For the text-containing cell, return its midpoint in [X, Y] coordinate format. 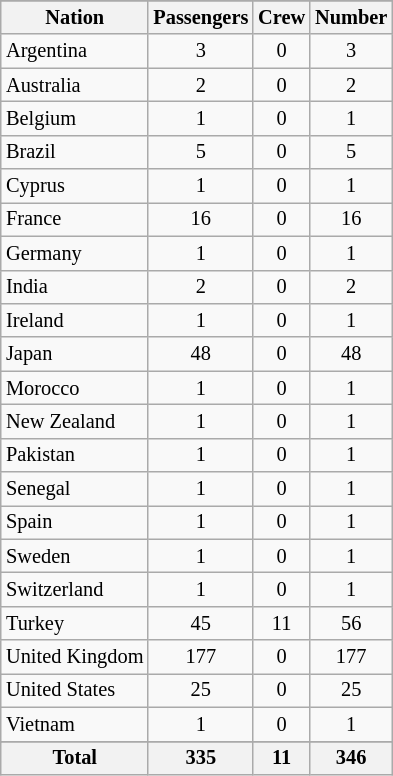
Argentina [74, 51]
56 [351, 624]
Switzerland [74, 590]
Nation [74, 18]
Brazil [74, 152]
335 [200, 758]
New Zealand [74, 422]
Senegal [74, 489]
Passengers [200, 18]
Pakistan [74, 455]
Germany [74, 253]
Ireland [74, 321]
Crew [282, 18]
Vietnam [74, 725]
Cyprus [74, 186]
Turkey [74, 624]
United States [74, 691]
Japan [74, 354]
Morocco [74, 388]
45 [200, 624]
Belgium [74, 119]
Total [74, 758]
Australia [74, 85]
France [74, 220]
Spain [74, 523]
Number [351, 18]
Sweden [74, 556]
346 [351, 758]
India [74, 287]
United Kingdom [74, 657]
